For the text-containing cell, return its midpoint in (X, Y) coordinate format. 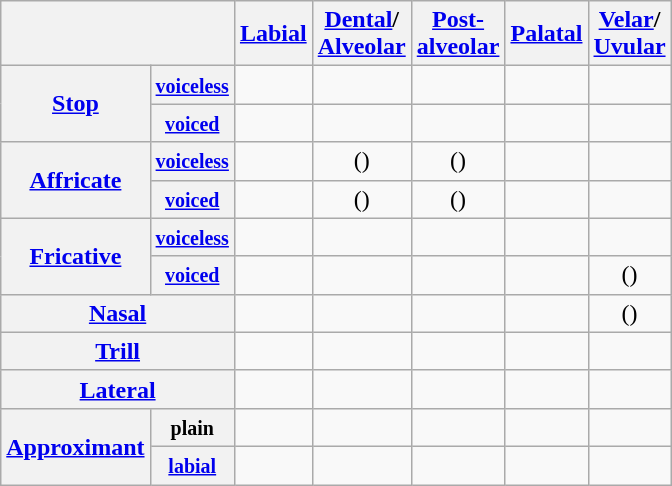
Labial (273, 34)
Dental/Alveolar (362, 34)
plain (192, 427)
Velar/Uvular (630, 34)
Lateral (118, 389)
Palatal (546, 34)
Fricative (76, 256)
Affricate (76, 180)
Approximant (76, 446)
Post-alveolar (458, 34)
labial (192, 465)
Stop (76, 104)
Trill (118, 351)
Nasal (118, 313)
